Return (x, y) of the center of cell containing provided text 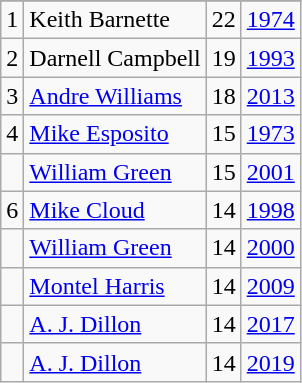
Darnell Campbell (115, 58)
6 (12, 210)
22 (224, 20)
Mike Cloud (115, 210)
2000 (270, 248)
1998 (270, 210)
19 (224, 58)
Andre Williams (115, 96)
2009 (270, 286)
2001 (270, 172)
1 (12, 20)
Mike Esposito (115, 134)
2019 (270, 362)
2017 (270, 324)
2 (12, 58)
Keith Barnette (115, 20)
1973 (270, 134)
18 (224, 96)
4 (12, 134)
2013 (270, 96)
1993 (270, 58)
3 (12, 96)
1974 (270, 20)
Montel Harris (115, 286)
